Search for the cell housing the specified text and yield its [x, y] center coordinate. 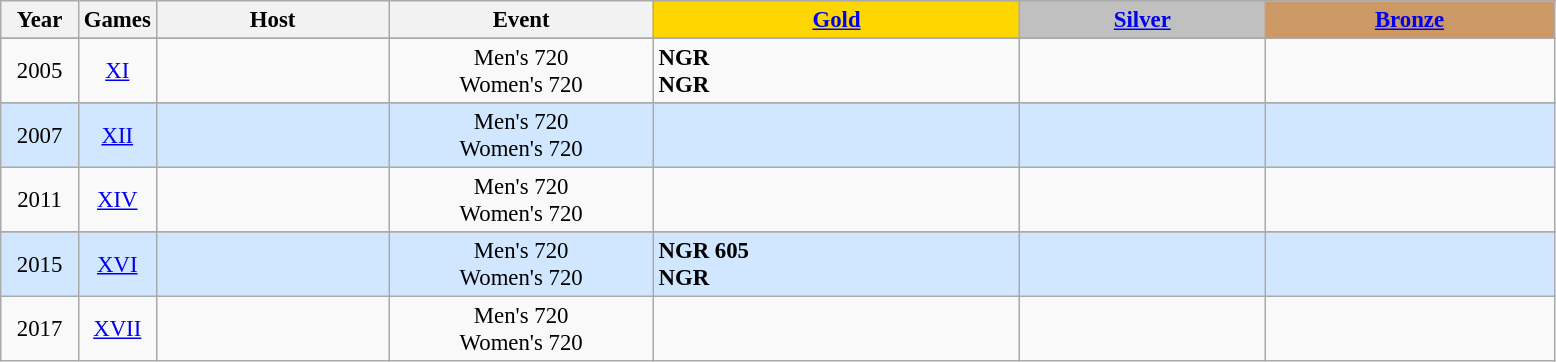
2017 [40, 330]
XI [117, 72]
2011 [40, 200]
XIV [117, 200]
Event [521, 20]
2015 [40, 264]
NGR 605 NGR [836, 264]
XVII [117, 330]
Year [40, 20]
2005 [40, 72]
Silver [1142, 20]
2007 [40, 136]
Host [272, 20]
Games [117, 20]
Bronze [1410, 20]
NGR NGR [836, 72]
XII [117, 136]
Gold [836, 20]
XVI [117, 264]
